Return the [X, Y] coordinate for the center point of the cell that contains the specified text.  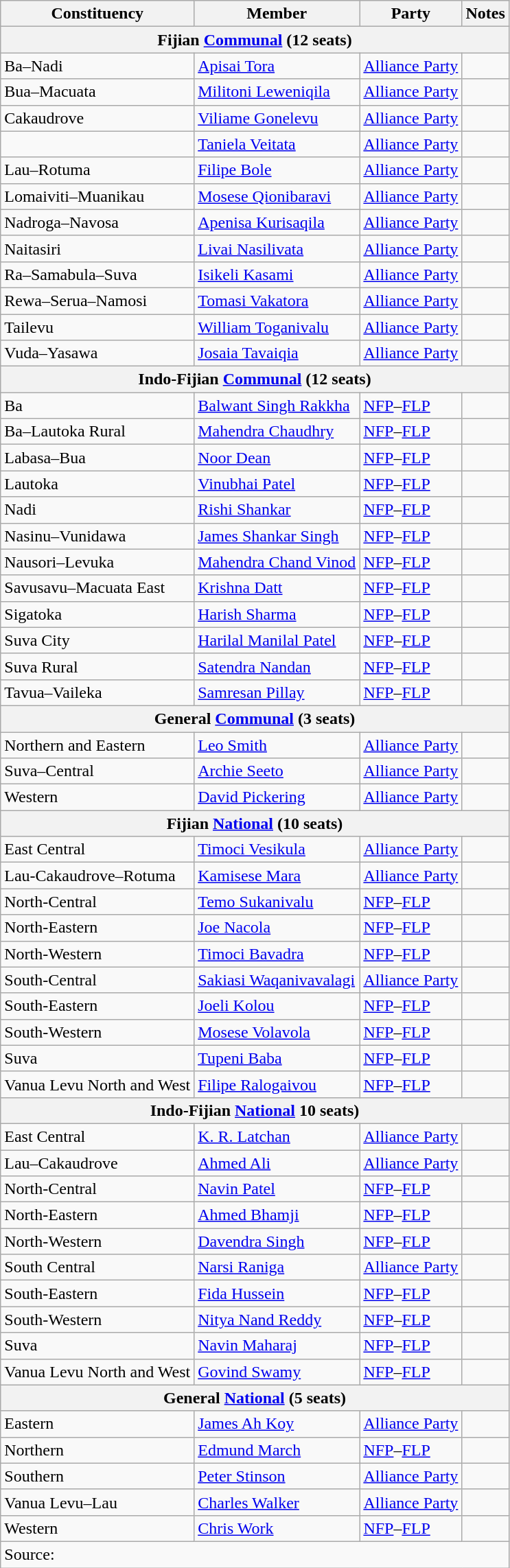
Nadroga–Navosa [97, 222]
Fijian Communal (12 seats) [255, 40]
Samresan Pillay [277, 692]
James Ah Koy [277, 1424]
Nasinu–Vunidawa [97, 536]
Tavua–Vaileka [97, 692]
Rewa–Serua–Namosi [97, 301]
Balwant Singh Rakkha [277, 406]
Indo-Fijian National 10 seats) [255, 1110]
Constituency [97, 14]
South-Central [97, 980]
Mosese Volavola [277, 1032]
Militoni Leweniqila [277, 92]
Notes [485, 14]
Noor Dean [277, 458]
Suva–Central [97, 771]
Nadi [97, 510]
James Shankar Singh [277, 536]
Suva City [97, 640]
Joeli Kolou [277, 1006]
Navin Patel [277, 1189]
Cakaudrove [97, 118]
Fijian National (10 seats) [255, 823]
Krishna Datt [277, 588]
Tomasi Vakatora [277, 301]
Charles Walker [277, 1502]
Govind Swamy [277, 1372]
Navin Maharaj [277, 1346]
Joe Nacola [277, 928]
William Toganivalu [277, 327]
Edmund March [277, 1450]
Ahmed Ali [277, 1163]
Fida Hussein [277, 1294]
Apisai Tora [277, 66]
Peter Stinson [277, 1476]
Timoci Vesikula [277, 850]
Tupeni Baba [277, 1058]
Eastern [97, 1424]
Northern [97, 1450]
Sigatoka [97, 614]
Davendra Singh [277, 1241]
Satendra Nandan [277, 666]
Savusavu–Macuata East [97, 588]
Filipe Ralogaivou [277, 1084]
Taniela Veitata [277, 144]
Labasa–Bua [97, 458]
Southern [97, 1476]
Northern and Eastern [97, 745]
Vanua Levu–Lau [97, 1502]
Isikeli Kasami [277, 274]
Tailevu [97, 327]
Lau–Rotuma [97, 170]
Ahmed Bhamji [277, 1215]
Ba [97, 406]
Bua–Macuata [97, 92]
Harilal Manilal Patel [277, 640]
Lautoka [97, 484]
Harish Sharma [277, 614]
David Pickering [277, 797]
Lomaiviti–Muanikau [97, 196]
Archie Seeto [277, 771]
Party [410, 14]
Viliame Gonelevu [277, 118]
Kamisese Mara [277, 876]
Ba–Lautoka Rural [97, 432]
Ra–Samabula–Suva [97, 274]
Leo Smith [277, 745]
Lau-Cakaudrove–Rotuma [97, 876]
Nausori–Levuka [97, 562]
South Central [97, 1267]
Mahendra Chaudhry [277, 432]
Mahendra Chand Vinod [277, 562]
Suva Rural [97, 666]
Source: [255, 1554]
Naitasiri [97, 248]
Josaia Tavaiqia [277, 353]
Mosese Qionibaravi [277, 196]
Apenisa Kurisaqila [277, 222]
Chris Work [277, 1528]
Temo Sukanivalu [277, 902]
General National (5 seats) [255, 1398]
Member [277, 14]
Filipe Bole [277, 170]
K. R. Latchan [277, 1136]
Indo-Fijian Communal (12 seats) [255, 379]
General Communal (3 seats) [255, 718]
Ba–Nadi [97, 66]
Vinubhai Patel [277, 484]
Lau–Cakaudrove [97, 1163]
Timoci Bavadra [277, 954]
Vuda–Yasawa [97, 353]
Rishi Shankar [277, 510]
Sakiasi Waqanivavalagi [277, 980]
Livai Nasilivata [277, 248]
Narsi Raniga [277, 1267]
Nitya Nand Reddy [277, 1320]
